For the text-containing cell, return its midpoint in (x, y) coordinate format. 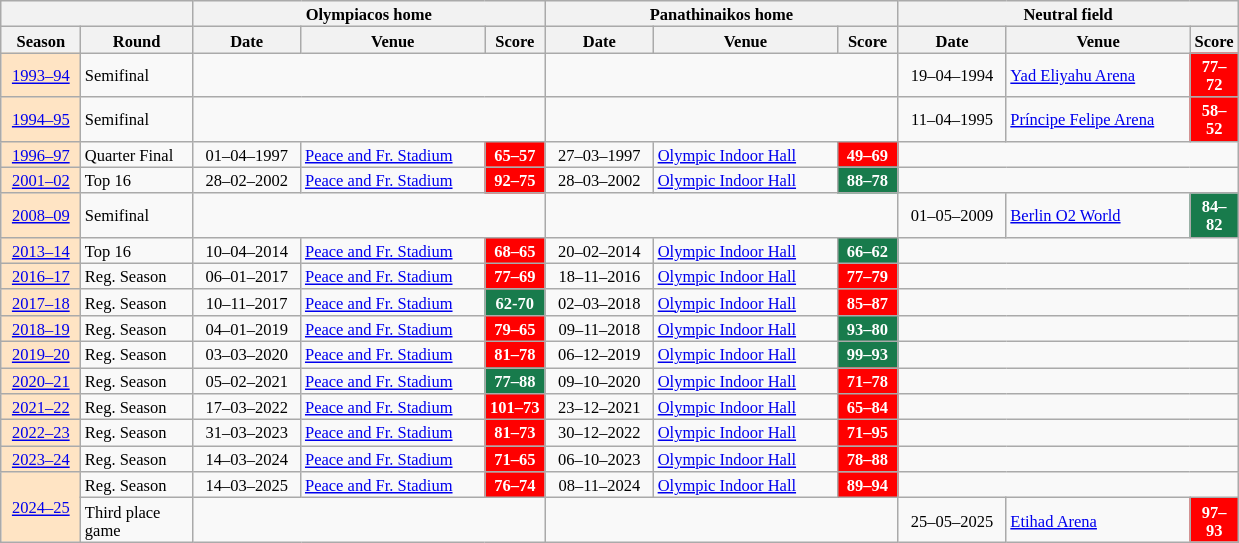
Neutral field (1068, 14)
89–94 (868, 485)
77–69 (514, 276)
11–04–1995 (952, 119)
81–78 (514, 354)
2018–19 (41, 328)
19–04–1994 (952, 75)
06–12–2019 (600, 354)
68–65 (514, 250)
28–03–2002 (600, 180)
101–73 (514, 407)
2017–18 (41, 302)
1993–94 (41, 75)
Etihad Arena (1098, 520)
Season (41, 40)
2001–02 (41, 180)
02–03–2018 (600, 302)
30–12–2022 (600, 433)
17–03–2022 (246, 407)
Round (137, 40)
2016–17 (41, 276)
71–65 (514, 459)
2023–24 (41, 459)
04–01–2019 (246, 328)
20–02–2014 (600, 250)
2008–09 (41, 215)
14–03–2024 (246, 459)
27–03–1997 (600, 154)
06–01–2017 (246, 276)
79–65 (514, 328)
2013–14 (41, 250)
88–78 (868, 180)
71–95 (868, 433)
77–79 (868, 276)
28–02–2002 (246, 180)
49–69 (868, 154)
05–02–2021 (246, 381)
65–57 (514, 154)
23–12–2021 (600, 407)
18–11–2016 (600, 276)
25–05–2025 (952, 520)
62-70 (514, 302)
10–04–2014 (246, 250)
2021–22 (41, 407)
92–75 (514, 180)
93–80 (868, 328)
01–04–1997 (246, 154)
Panathinaikos home (722, 14)
58–52 (1214, 119)
14–03–2025 (246, 485)
85–87 (868, 302)
06–10–2023 (600, 459)
2020–21 (41, 381)
78–88 (868, 459)
2019–20 (41, 354)
97–93 (1214, 520)
08–11–2024 (600, 485)
77–88 (514, 381)
31–03–2023 (246, 433)
Berlin O2 World (1098, 215)
2022–23 (41, 433)
1996–97 (41, 154)
01–05–2009 (952, 215)
81–73 (514, 433)
09–11–2018 (600, 328)
2024–25 (41, 507)
77–72 (1214, 75)
99–93 (868, 354)
Príncipe Felipe Arena (1098, 119)
Olympiacos home (368, 14)
09–10–2020 (600, 381)
84–82 (1214, 215)
71–78 (868, 381)
03–03–2020 (246, 354)
Yad Eliyahu Arena (1098, 75)
Quarter Final (137, 154)
65–84 (868, 407)
10–11–2017 (246, 302)
1994–95 (41, 119)
66–62 (868, 250)
76–74 (514, 485)
Third place game (137, 520)
